Determine the (X, Y) coordinate at the center of the cell enclosing the given text.  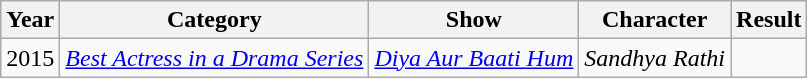
Sandhya Rathi (655, 58)
Character (655, 20)
Show (474, 20)
Result (769, 20)
2015 (30, 58)
Best Actress in a Drama Series (214, 58)
Year (30, 20)
Diya Aur Baati Hum (474, 58)
Category (214, 20)
